From the cell containing the given text, extract its center point as (x, y) coordinate. 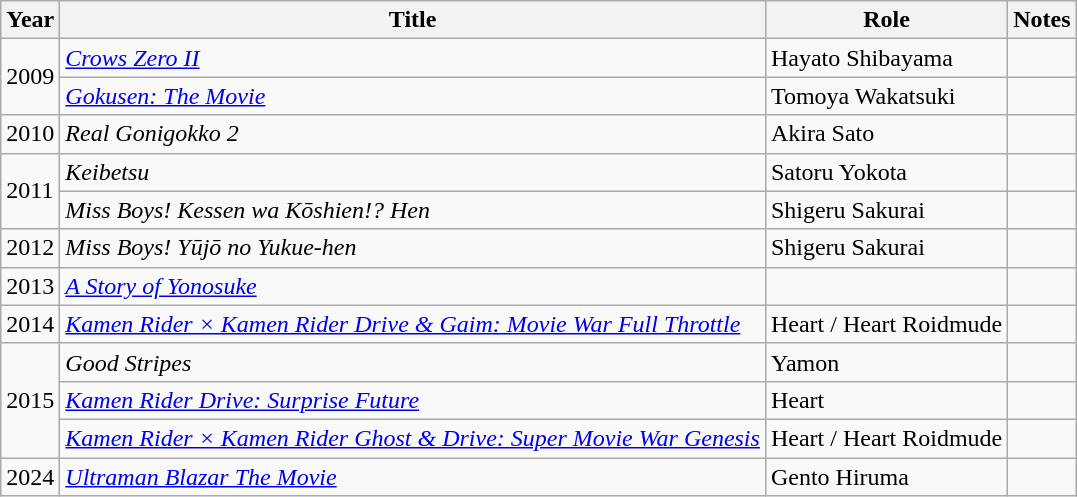
2015 (30, 400)
Tomoya Wakatsuki (886, 96)
Notes (1042, 20)
Ultraman Blazar The Movie (413, 477)
2010 (30, 134)
Kamen Rider Drive: Surprise Future (413, 400)
Role (886, 20)
Title (413, 20)
Keibetsu (413, 172)
Good Stripes (413, 362)
2024 (30, 477)
2011 (30, 191)
Satoru Yokota (886, 172)
2014 (30, 324)
Year (30, 20)
Miss Boys! Yūjō no Yukue-hen (413, 248)
Hayato Shibayama (886, 58)
Real Gonigokko 2 (413, 134)
2012 (30, 248)
Akira Sato (886, 134)
Kamen Rider × Kamen Rider Ghost & Drive: Super Movie War Genesis (413, 438)
Crows Zero II (413, 58)
Miss Boys! Kessen wa Kōshien!? Hen (413, 210)
Gokusen: The Movie (413, 96)
Yamon (886, 362)
Heart (886, 400)
2009 (30, 77)
2013 (30, 286)
Gento Hiruma (886, 477)
A Story of Yonosuke (413, 286)
Kamen Rider × Kamen Rider Drive & Gaim: Movie War Full Throttle (413, 324)
